From the cell containing the given text, extract its center point as (X, Y) coordinate. 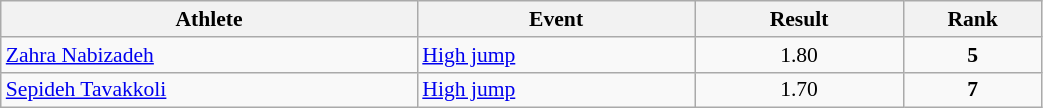
5 (972, 55)
Event (556, 19)
Athlete (210, 19)
Zahra Nabizadeh (210, 55)
1.70 (799, 90)
7 (972, 90)
Sepideh Tavakkoli (210, 90)
Rank (972, 19)
Result (799, 19)
1.80 (799, 55)
